Determine the (X, Y) coordinate at the center of the cell enclosing the given text.  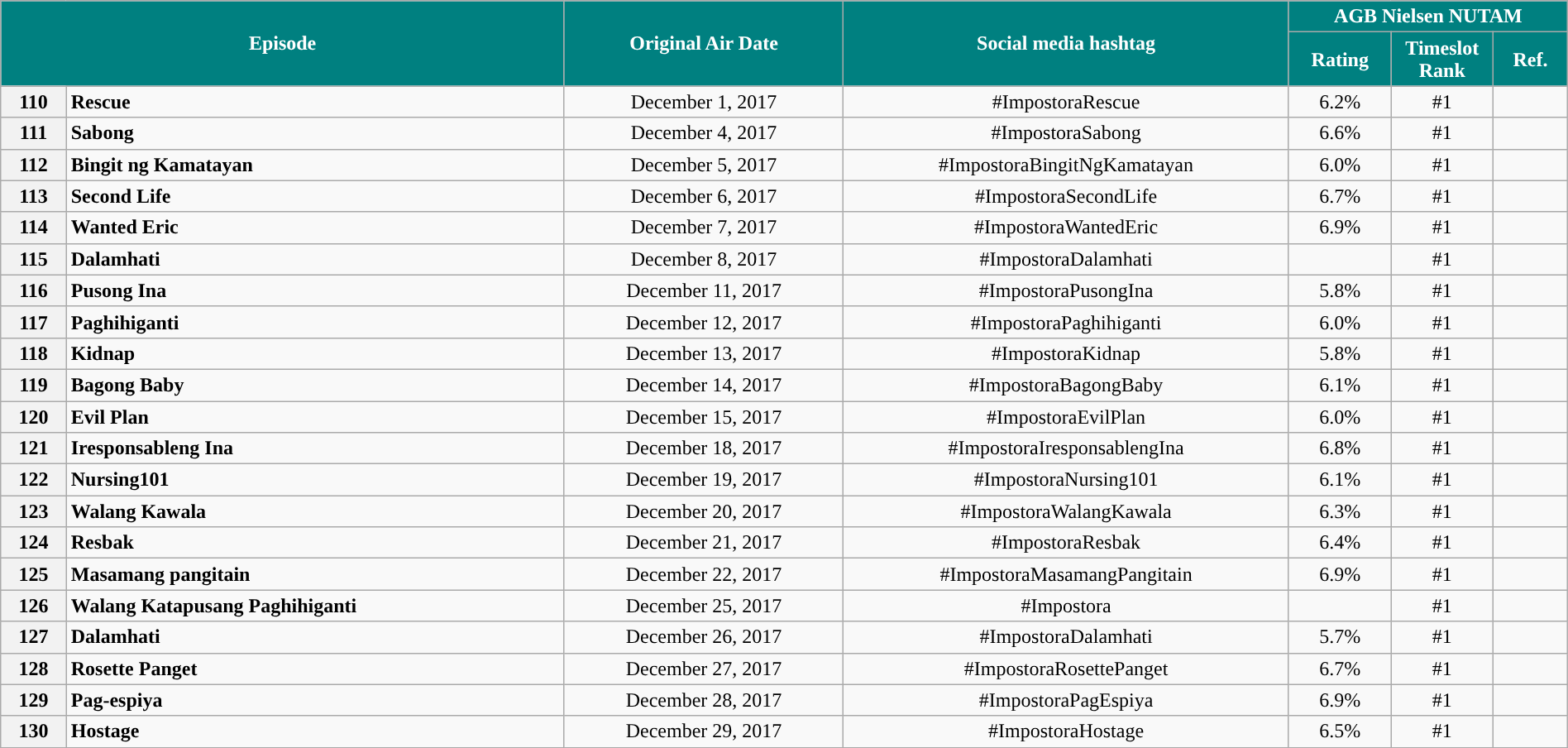
112 (33, 165)
Kidnap (315, 353)
#ImpostoraWalangKawala (1067, 511)
December 13, 2017 (703, 353)
6.4% (1340, 543)
#ImpostoraPusongIna (1067, 290)
Episode (283, 43)
#Impostora (1067, 606)
#ImpostoraMasamangPangitain (1067, 574)
December 15, 2017 (703, 416)
130 (33, 731)
Bagong Baby (315, 385)
Nursing101 (315, 480)
Second Life (315, 196)
Rosette Panget (315, 669)
December 11, 2017 (703, 290)
Original Air Date (703, 43)
6.8% (1340, 448)
5.7% (1340, 637)
123 (33, 511)
#ImpostoraPaghihiganti (1067, 322)
December 22, 2017 (703, 574)
AGB Nielsen NUTAM (1427, 17)
December 6, 2017 (703, 196)
6.3% (1340, 511)
December 19, 2017 (703, 480)
December 5, 2017 (703, 165)
#ImpostoraRescue (1067, 102)
Rescue (315, 102)
December 18, 2017 (703, 448)
#ImpostoraHostage (1067, 731)
Resbak (315, 543)
Evil Plan (315, 416)
128 (33, 669)
December 26, 2017 (703, 637)
124 (33, 543)
Sabong (315, 133)
December 28, 2017 (703, 700)
122 (33, 480)
Bingit ng Kamatayan (315, 165)
December 21, 2017 (703, 543)
Pusong Ina (315, 290)
December 4, 2017 (703, 133)
Iresponsableng Ina (315, 448)
#ImpostoraNursing101 (1067, 480)
115 (33, 259)
#ImpostoraSabong (1067, 133)
December 20, 2017 (703, 511)
127 (33, 637)
December 29, 2017 (703, 731)
Ref. (1531, 60)
#ImpostoraIresponsablengIna (1067, 448)
119 (33, 385)
126 (33, 606)
117 (33, 322)
6.5% (1340, 731)
December 14, 2017 (703, 385)
December 27, 2017 (703, 669)
December 7, 2017 (703, 228)
#ImpostoraResbak (1067, 543)
129 (33, 700)
Masamang pangitain (315, 574)
125 (33, 574)
Rating (1340, 60)
December 1, 2017 (703, 102)
121 (33, 448)
#ImpostoraKidnap (1067, 353)
Wanted Eric (315, 228)
December 12, 2017 (703, 322)
December 8, 2017 (703, 259)
#ImpostoraWantedEric (1067, 228)
#ImpostoraEvilPlan (1067, 416)
TimeslotRank (1442, 60)
Walang Katapusang Paghihiganti (315, 606)
#ImpostoraRosettePanget (1067, 669)
#ImpostoraBagongBaby (1067, 385)
6.6% (1340, 133)
#ImpostoraBingitNgKamatayan (1067, 165)
Walang Kawala (315, 511)
Social media hashtag (1067, 43)
December 25, 2017 (703, 606)
111 (33, 133)
#ImpostoraSecondLife (1067, 196)
120 (33, 416)
6.2% (1340, 102)
118 (33, 353)
Hostage (315, 731)
Paghihiganti (315, 322)
116 (33, 290)
Pag-espiya (315, 700)
#ImpostoraPagEspiya (1067, 700)
113 (33, 196)
110 (33, 102)
114 (33, 228)
